Locate the cell with the specified text and output its (x, y) center coordinate. 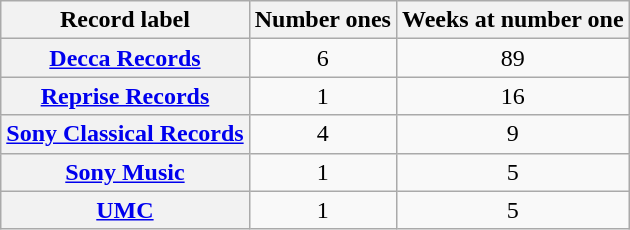
Number ones (322, 20)
Sony Classical Records (125, 134)
9 (512, 134)
Decca Records (125, 58)
Reprise Records (125, 96)
UMC (125, 210)
16 (512, 96)
Sony Music (125, 172)
4 (322, 134)
6 (322, 58)
Record label (125, 20)
Weeks at number one (512, 20)
89 (512, 58)
